Provide the [X, Y] coordinate of the cell's center where the given text is located.  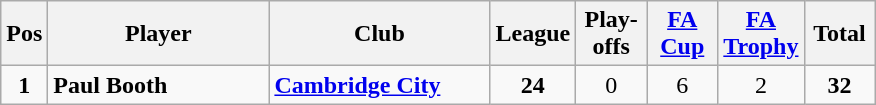
FA Cup [682, 34]
Play-offs [612, 34]
Player [158, 34]
32 [840, 85]
Club [380, 34]
0 [612, 85]
24 [533, 85]
FA Trophy [761, 34]
2 [761, 85]
6 [682, 85]
Cambridge City [380, 85]
League [533, 34]
Total [840, 34]
Pos [24, 34]
1 [24, 85]
Paul Booth [158, 85]
